Identify which cell holds the provided text, then report its [x, y] central coordinate. 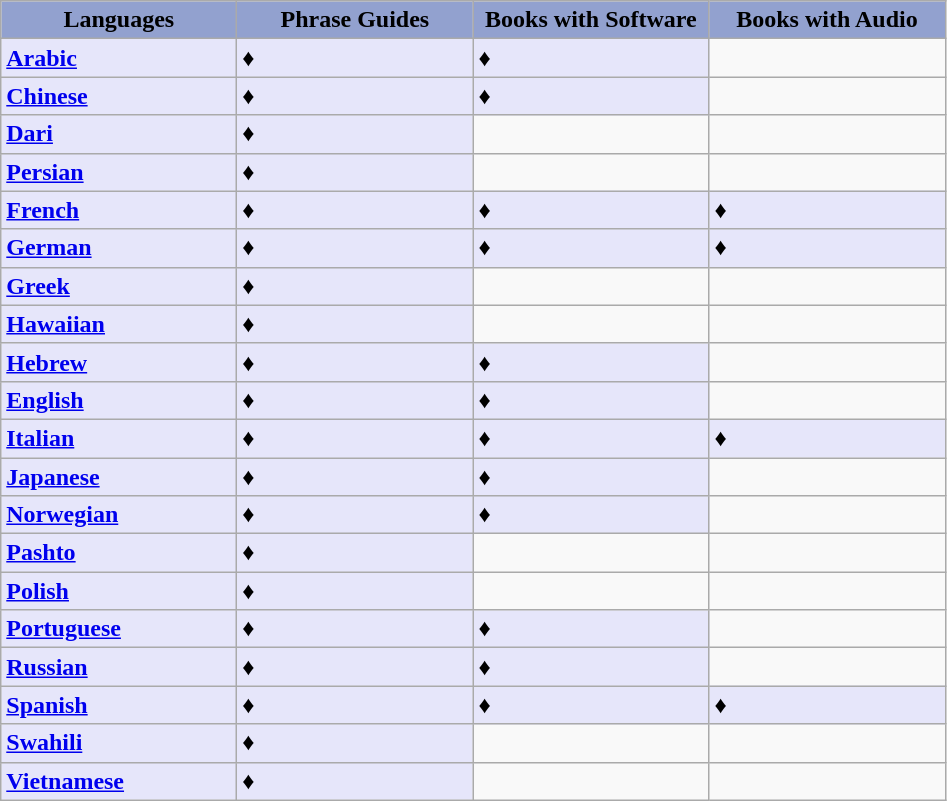
Norwegian [119, 515]
Russian [119, 667]
Portuguese [119, 629]
Greek [119, 286]
Persian [119, 172]
French [119, 210]
Italian [119, 438]
Phrase Guides [355, 20]
Vietnamese [119, 781]
Polish [119, 591]
Spanish [119, 705]
Books with Software [591, 20]
Pashto [119, 553]
Books with Audio [827, 20]
Hawaiian [119, 324]
English [119, 400]
Chinese [119, 96]
Dari [119, 134]
Swahili [119, 743]
Arabic [119, 58]
Hebrew [119, 362]
German [119, 248]
Languages [119, 20]
Japanese [119, 477]
